From the cell containing the given text, extract its center point as (x, y) coordinate. 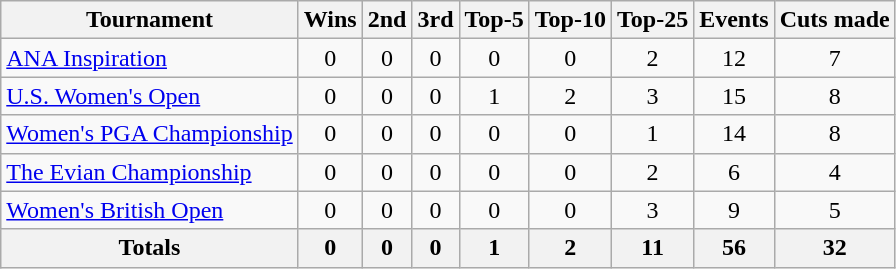
U.S. Women's Open (150, 96)
4 (834, 172)
14 (734, 134)
15 (734, 96)
9 (734, 210)
The Evian Championship (150, 172)
6 (734, 172)
3rd (436, 20)
Women's British Open (150, 210)
32 (834, 248)
Totals (150, 248)
Top-25 (652, 20)
Top-5 (494, 20)
Events (734, 20)
ANA Inspiration (150, 58)
5 (834, 210)
12 (734, 58)
56 (734, 248)
Women's PGA Championship (150, 134)
2nd (387, 20)
11 (652, 248)
Top-10 (570, 20)
Cuts made (834, 20)
Tournament (150, 20)
7 (834, 58)
Wins (330, 20)
